Find where the given text appears and provide that cell's center as [x, y] coordinate. 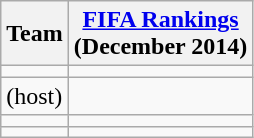
FIFA Rankings(December 2014) [160, 34]
Team [35, 34]
(host) [35, 96]
